Pinpoint the cell where the given text exists, returning its [x, y] midpoint coordinate. 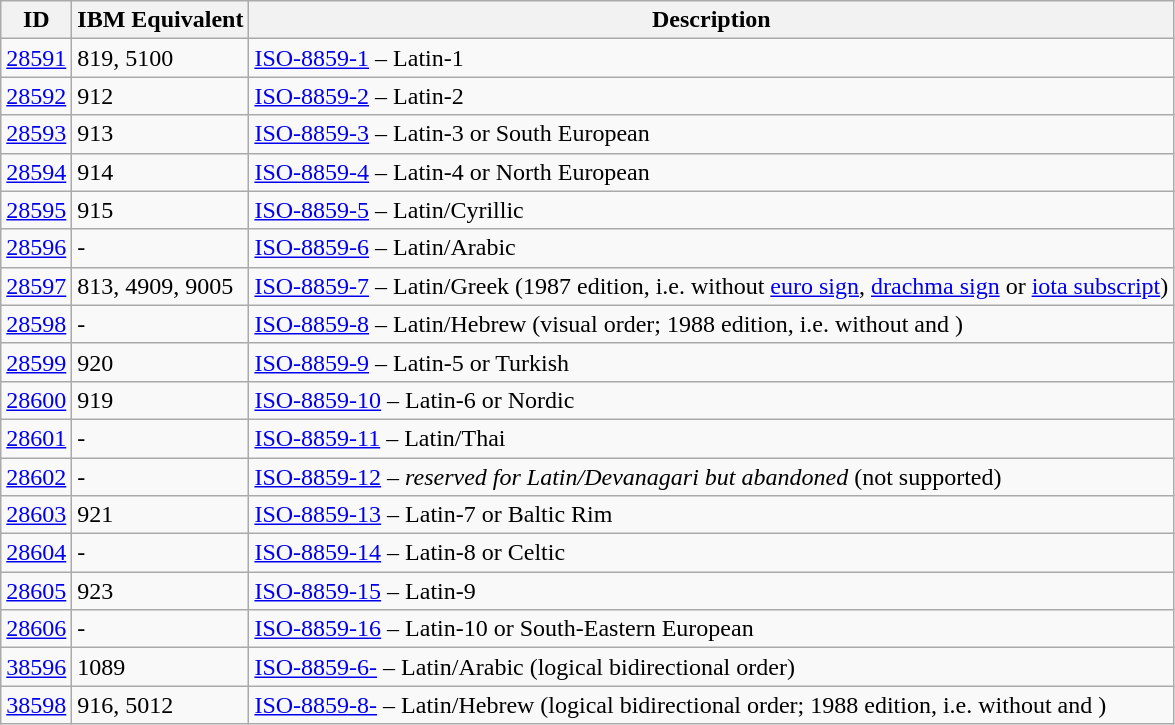
28597 [36, 286]
ISO-8859-5 – Latin/Cyrillic [712, 210]
38598 [36, 705]
28602 [36, 477]
ISO-8859-2 – Latin-2 [712, 96]
919 [160, 400]
IBM Equivalent [160, 20]
819, 5100 [160, 58]
921 [160, 515]
920 [160, 362]
ISO-8859-8 – Latin/Hebrew (visual order; 1988 edition, i.e. without and ) [712, 324]
28600 [36, 400]
28592 [36, 96]
ISO-8859-13 – Latin-7 or Baltic Rim [712, 515]
915 [160, 210]
914 [160, 172]
28593 [36, 134]
923 [160, 591]
28601 [36, 438]
28604 [36, 553]
ISO-8859-6- – Latin/Arabic (logical bidirectional order) [712, 667]
28605 [36, 591]
913 [160, 134]
912 [160, 96]
1089 [160, 667]
916, 5012 [160, 705]
ISO-8859-16 – Latin-10 or South-Eastern European [712, 629]
Description [712, 20]
28596 [36, 248]
ISO-8859-4 – Latin-4 or North European [712, 172]
38596 [36, 667]
28598 [36, 324]
ISO-8859-7 – Latin/Greek (1987 edition, i.e. without euro sign, drachma sign or iota subscript) [712, 286]
ISO-8859-14 – Latin-8 or Celtic [712, 553]
ISO-8859-3 – Latin-3 or South European [712, 134]
ISO-8859-9 – Latin-5 or Turkish [712, 362]
ISO-8859-8- – Latin/Hebrew (logical bidirectional order; 1988 edition, i.e. without and ) [712, 705]
28599 [36, 362]
28591 [36, 58]
ISO-8859-1 – Latin-1 [712, 58]
ISO-8859-10 – Latin-6 or Nordic [712, 400]
ID [36, 20]
ISO-8859-11 – Latin/Thai [712, 438]
28594 [36, 172]
28595 [36, 210]
813, 4909, 9005 [160, 286]
ISO-8859-6 – Latin/Arabic [712, 248]
ISO-8859-12 – reserved for Latin/Devanagari but abandoned (not supported) [712, 477]
ISO-8859-15 – Latin-9 [712, 591]
28606 [36, 629]
28603 [36, 515]
